Scan for the cell matching the given text and deliver its (X, Y) coordinate at center. 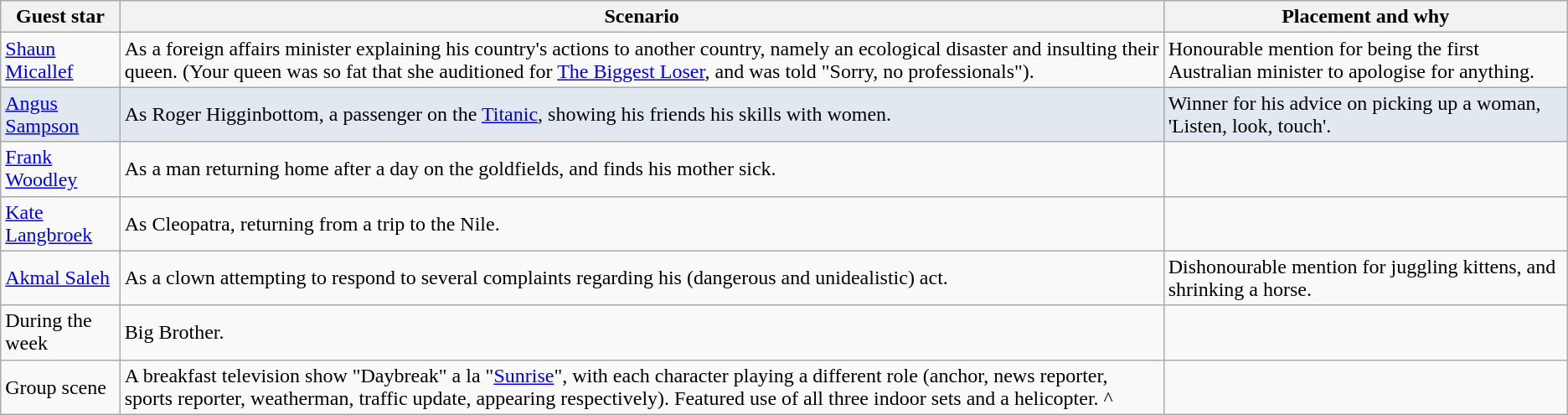
During the week (60, 332)
Group scene (60, 387)
As a man returning home after a day on the goldfields, and finds his mother sick. (642, 169)
Dishonourable mention for juggling kittens, and shrinking a horse. (1365, 278)
Big Brother. (642, 332)
Placement and why (1365, 17)
As Roger Higginbottom, a passenger on the Titanic, showing his friends his skills with women. (642, 114)
Scenario (642, 17)
Frank Woodley (60, 169)
Honourable mention for being the first Australian minister to apologise for anything. (1365, 60)
As a clown attempting to respond to several complaints regarding his (dangerous and unidealistic) act. (642, 278)
Guest star (60, 17)
Winner for his advice on picking up a woman, 'Listen, look, touch'. (1365, 114)
Akmal Saleh (60, 278)
Shaun Micallef (60, 60)
Angus Sampson (60, 114)
Kate Langbroek (60, 223)
As Cleopatra, returning from a trip to the Nile. (642, 223)
